Pinpoint the cell where the given text exists, returning its (x, y) midpoint coordinate. 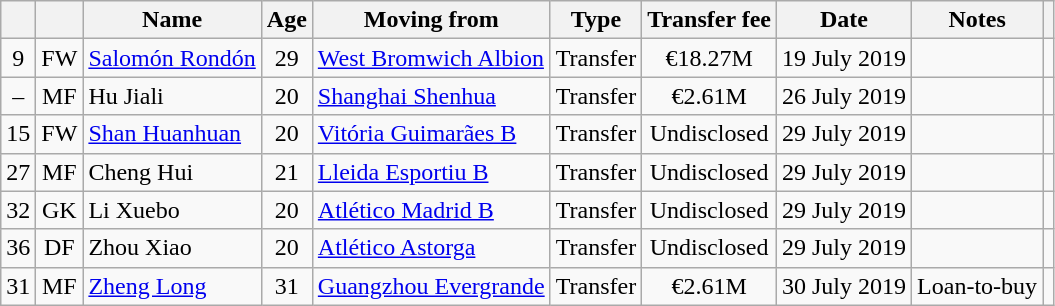
Moving from (431, 20)
30 July 2019 (844, 286)
GK (60, 210)
Date (844, 20)
Transfer fee (710, 20)
27 (18, 172)
€18.27M (710, 58)
26 July 2019 (844, 96)
Guangzhou Evergrande (431, 286)
Notes (978, 20)
Type (596, 20)
36 (18, 248)
19 July 2019 (844, 58)
Li Xuebo (172, 210)
Hu Jiali (172, 96)
Atlético Madrid B (431, 210)
29 (286, 58)
Vitória Guimarães B (431, 134)
15 (18, 134)
21 (286, 172)
West Bromwich Albion (431, 58)
Zhou Xiao (172, 248)
9 (18, 58)
Loan-to-buy (978, 286)
Shan Huanhuan (172, 134)
Age (286, 20)
Zheng Long (172, 286)
Name (172, 20)
DF (60, 248)
32 (18, 210)
Salomón Rondón (172, 58)
Cheng Hui (172, 172)
Atlético Astorga (431, 248)
Lleida Esportiu B (431, 172)
– (18, 96)
Shanghai Shenhua (431, 96)
